Extract the [X, Y] coordinate from the center of the cell holding the provided text.  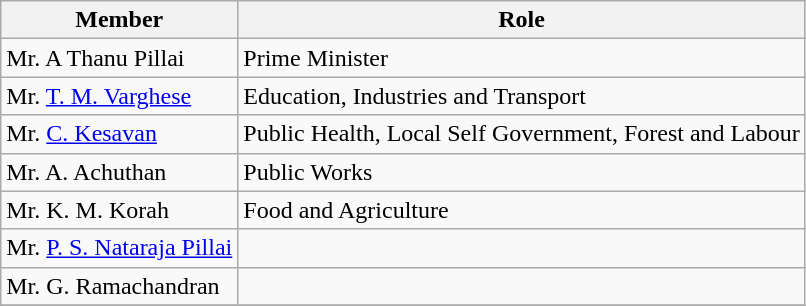
Food and Agriculture [522, 210]
Mr. A Thanu Pillai [120, 58]
Mr. P. S. Nataraja Pillai [120, 248]
Education, Industries and Transport [522, 96]
Prime Minister [522, 58]
Mr. C. Kesavan [120, 134]
Role [522, 20]
Mr. A. Achuthan [120, 172]
Mr. K. M. Korah [120, 210]
Mr. G. Ramachandran [120, 286]
Member [120, 20]
Mr. T. M. Varghese [120, 96]
Public Health, Local Self Government, Forest and Labour [522, 134]
Public Works [522, 172]
